Determine the (X, Y) coordinate at the center of the cell enclosing the given text.  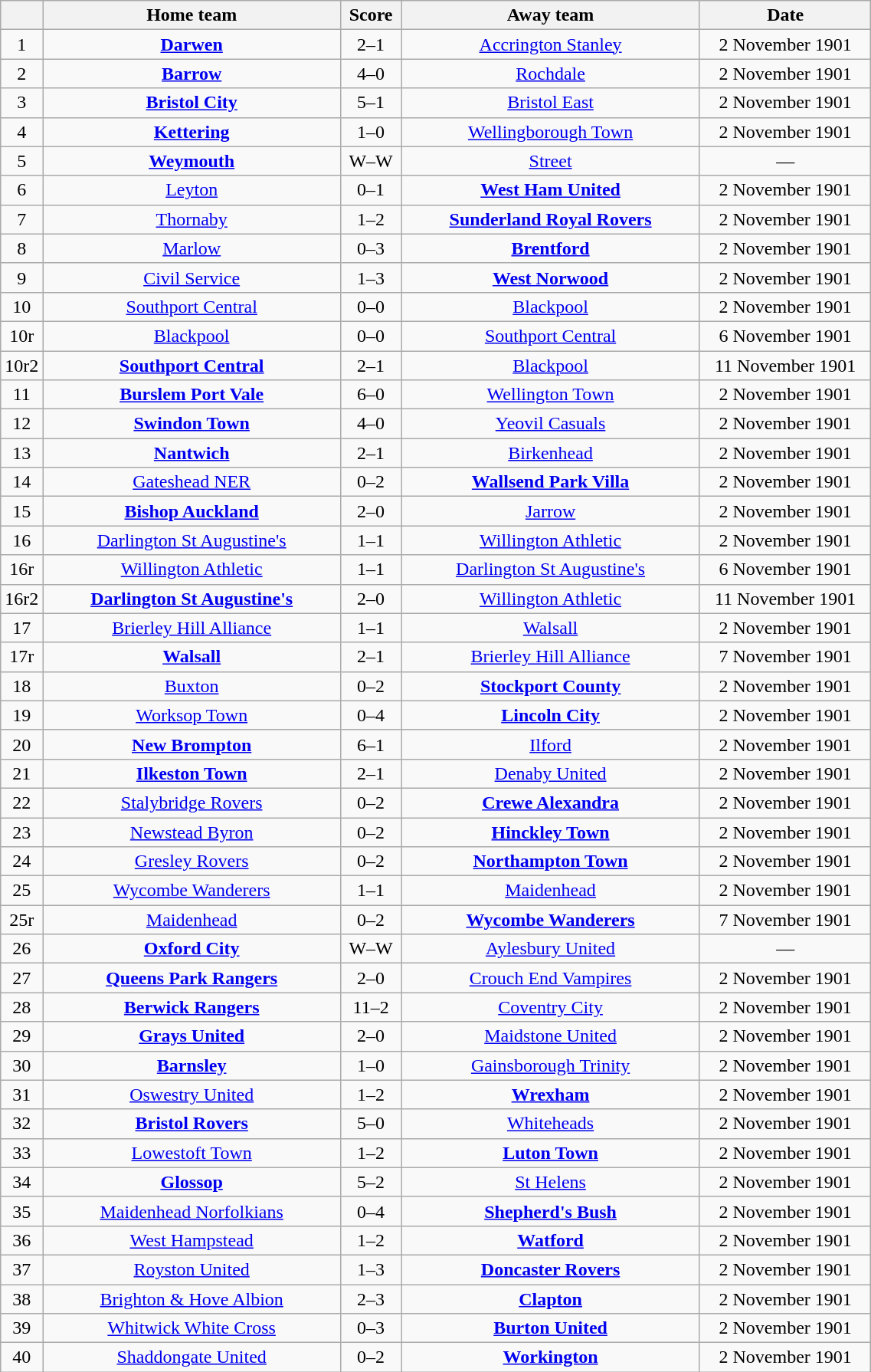
Accrington Stanley (551, 44)
23 (21, 832)
Burslem Port Vale (192, 395)
Worksop Town (192, 715)
Wellington Town (551, 395)
38 (21, 1299)
West Norwood (551, 277)
5 (21, 161)
28 (21, 1007)
Queens Park Rangers (192, 978)
6–1 (371, 744)
2–3 (371, 1299)
25r (21, 920)
Thornaby (192, 219)
Crewe Alexandra (551, 803)
New Brompton (192, 744)
Watford (551, 1240)
Kettering (192, 132)
6–0 (371, 395)
Jarrow (551, 511)
33 (21, 1153)
10r (21, 336)
20 (21, 744)
30 (21, 1065)
Grays United (192, 1036)
36 (21, 1240)
Glossop (192, 1182)
Bishop Auckland (192, 511)
31 (21, 1095)
32 (21, 1124)
Gateshead NER (192, 482)
21 (21, 773)
Bristol City (192, 103)
West Ham United (551, 190)
1 (21, 44)
Gresley Rovers (192, 862)
5–2 (371, 1182)
17r (21, 657)
Burton United (551, 1328)
Barnsley (192, 1065)
Home team (192, 15)
Shepherd's Bush (551, 1211)
Street (551, 161)
Brighton & Hove Albion (192, 1299)
16 (21, 540)
Ilford (551, 744)
34 (21, 1182)
Date (784, 15)
Leyton (192, 190)
Ilkeston Town (192, 773)
Luton Town (551, 1153)
7 (21, 219)
35 (21, 1211)
11–2 (371, 1007)
Oswestry United (192, 1095)
Whitwick White Cross (192, 1328)
Maidenhead Norfolkians (192, 1211)
Wrexham (551, 1095)
17 (21, 628)
13 (21, 453)
26 (21, 949)
10r2 (21, 366)
25 (21, 891)
6 (21, 190)
5–1 (371, 103)
37 (21, 1269)
Crouch End Vampires (551, 978)
Northampton Town (551, 862)
9 (21, 277)
Newstead Byron (192, 832)
4 (21, 132)
16r (21, 569)
Yeovil Casuals (551, 424)
Berwick Rangers (192, 1007)
19 (21, 715)
2 (21, 74)
Workington (551, 1357)
Royston United (192, 1269)
Brentford (551, 248)
39 (21, 1328)
10 (21, 307)
Denaby United (551, 773)
Wellingborough Town (551, 132)
Stalybridge Rovers (192, 803)
Away team (551, 15)
40 (21, 1357)
16r2 (21, 599)
15 (21, 511)
29 (21, 1036)
14 (21, 482)
Swindon Town (192, 424)
Bristol Rovers (192, 1124)
St Helens (551, 1182)
Gainsborough Trinity (551, 1065)
Barrow (192, 74)
11 (21, 395)
Lowestoft Town (192, 1153)
Sunderland Royal Rovers (551, 219)
Wallsend Park Villa (551, 482)
8 (21, 248)
Doncaster Rovers (551, 1269)
Marlow (192, 248)
Nantwich (192, 453)
22 (21, 803)
Birkenhead (551, 453)
18 (21, 686)
West Hampstead (192, 1240)
Weymouth (192, 161)
Bristol East (551, 103)
Rochdale (551, 74)
Oxford City (192, 949)
3 (21, 103)
Maidstone United (551, 1036)
Civil Service (192, 277)
Stockport County (551, 686)
0–1 (371, 190)
Clapton (551, 1299)
Aylesbury United (551, 949)
Coventry City (551, 1007)
Lincoln City (551, 715)
Hinckley Town (551, 832)
Buxton (192, 686)
Darwen (192, 44)
Whiteheads (551, 1124)
Score (371, 15)
12 (21, 424)
5–0 (371, 1124)
24 (21, 862)
Shaddongate United (192, 1357)
27 (21, 978)
